Find where the given text appears and provide that cell's center as [x, y] coordinate. 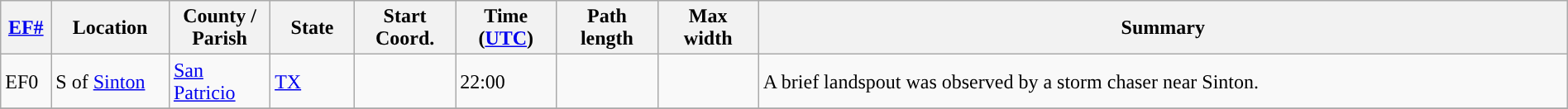
Path length [607, 28]
A brief landspout was observed by a storm chaser near Sinton. [1163, 81]
Location [111, 28]
San Patricio [219, 81]
Time (UTC) [506, 28]
22:00 [506, 81]
TX [313, 81]
EF# [26, 28]
S of Sinton [111, 81]
Summary [1163, 28]
County / Parish [219, 28]
State [313, 28]
Start Coord. [404, 28]
EF0 [26, 81]
Max width [708, 28]
